Provide the (X, Y) coordinate of the cell's center where the given text is located.  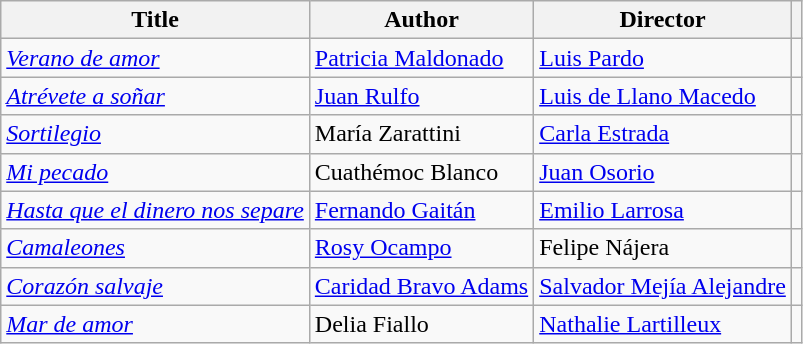
María Zarattini (421, 134)
Verano de amor (156, 58)
Emilio Larrosa (663, 210)
Salvador Mejía Alejandre (663, 286)
Juan Rulfo (421, 96)
Juan Osorio (663, 172)
Corazón salvaje (156, 286)
Director (663, 20)
Atrévete a soñar (156, 96)
Rosy Ocampo (421, 248)
Sortilegio (156, 134)
Luis Pardo (663, 58)
Delia Fiallo (421, 324)
Author (421, 20)
Luis de Llano Macedo (663, 96)
Carla Estrada (663, 134)
Title (156, 20)
Hasta que el dinero nos separe (156, 210)
Mar de amor (156, 324)
Caridad Bravo Adams (421, 286)
Fernando Gaitán (421, 210)
Cuathémoc Blanco (421, 172)
Nathalie Lartilleux (663, 324)
Patricia Maldonado (421, 58)
Camaleones (156, 248)
Mi pecado (156, 172)
Felipe Nájera (663, 248)
